Find where the given text appears and provide that cell's center as [X, Y] coordinate. 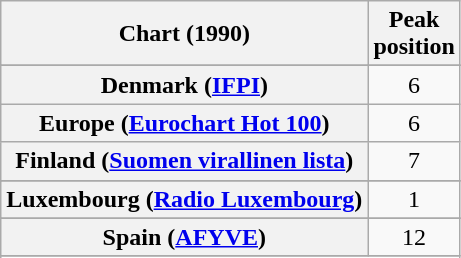
Finland (Suomen virallinen lista) [184, 161]
7 [414, 161]
Europe (Eurochart Hot 100) [184, 123]
Peakposition [414, 34]
Denmark (IFPI) [184, 85]
Spain (AFYVE) [184, 237]
12 [414, 237]
Chart (1990) [184, 34]
Luxembourg (Radio Luxembourg) [184, 199]
1 [414, 199]
